Output the [X, Y] coordinate of the center of the cell containing the given text.  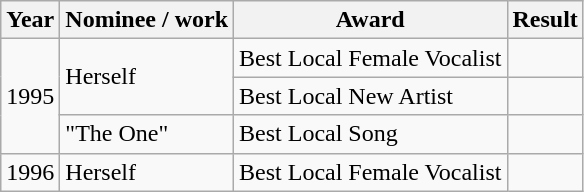
Year [30, 20]
1995 [30, 96]
Nominee / work [147, 20]
"The One" [147, 134]
1996 [30, 172]
Award [370, 20]
Best Local Song [370, 134]
Result [545, 20]
Best Local New Artist [370, 96]
